Output the [X, Y] coordinate of the center of the cell containing the given text.  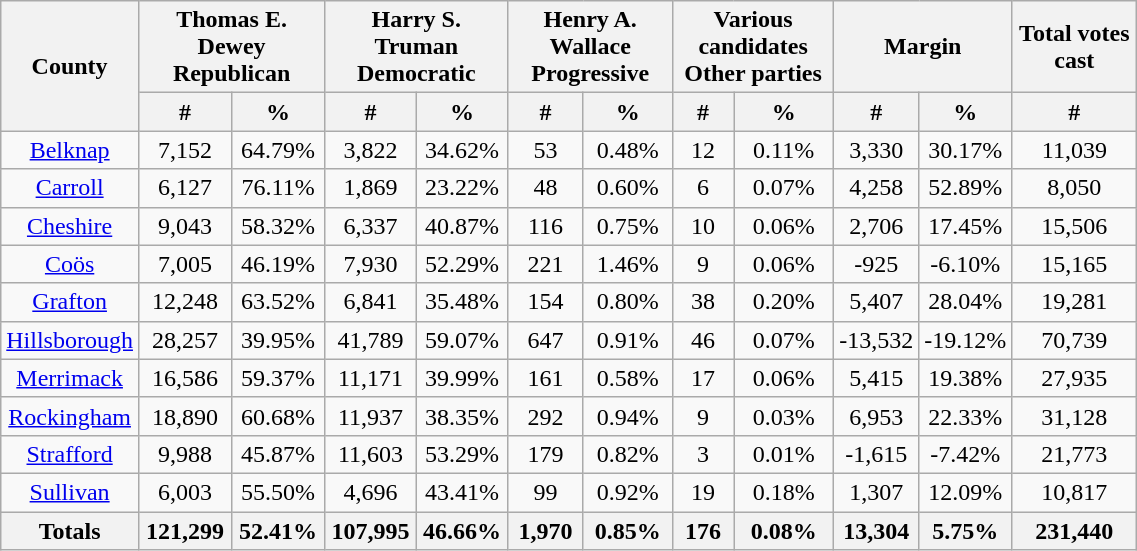
52.29% [462, 264]
-1,615 [876, 454]
52.41% [278, 531]
15,165 [1074, 264]
12,248 [184, 302]
8,050 [1074, 188]
76.11% [278, 188]
116 [546, 226]
46.66% [462, 531]
15,506 [1074, 226]
-19.12% [966, 340]
58.32% [278, 226]
6,003 [184, 492]
7,152 [184, 150]
0.20% [784, 302]
9,043 [184, 226]
23.22% [462, 188]
Strafford [70, 454]
0.91% [628, 340]
59.07% [462, 340]
19,281 [1074, 302]
5,407 [876, 302]
Henry A. WallaceProgressive [590, 47]
Carroll [70, 188]
11,937 [371, 416]
16,586 [184, 378]
41,789 [371, 340]
0.94% [628, 416]
292 [546, 416]
0.80% [628, 302]
48 [546, 188]
5.75% [966, 531]
154 [546, 302]
647 [546, 340]
17.45% [966, 226]
30.17% [966, 150]
-7.42% [966, 454]
Sullivan [70, 492]
0.60% [628, 188]
55.50% [278, 492]
0.82% [628, 454]
21,773 [1074, 454]
64.79% [278, 150]
19 [702, 492]
3,822 [371, 150]
-6.10% [966, 264]
121,299 [184, 531]
39.99% [462, 378]
County [70, 66]
6 [702, 188]
6,127 [184, 188]
6,337 [371, 226]
10 [702, 226]
11,603 [371, 454]
59.37% [278, 378]
0.03% [784, 416]
Grafton [70, 302]
Rockingham [70, 416]
Totals [70, 531]
40.87% [462, 226]
3 [702, 454]
28.04% [966, 302]
0.92% [628, 492]
53.29% [462, 454]
Harry S. TrumanDemocratic [416, 47]
6,953 [876, 416]
Thomas E. DeweyRepublican [231, 47]
0.11% [784, 150]
53 [546, 150]
6,841 [371, 302]
52.89% [966, 188]
4,696 [371, 492]
-13,532 [876, 340]
1,970 [546, 531]
4,258 [876, 188]
28,257 [184, 340]
11,039 [1074, 150]
3,330 [876, 150]
46 [702, 340]
0.08% [784, 531]
1.46% [628, 264]
18,890 [184, 416]
10,817 [1074, 492]
17 [702, 378]
45.87% [278, 454]
63.52% [278, 302]
38 [702, 302]
99 [546, 492]
2,706 [876, 226]
7,930 [371, 264]
9,988 [184, 454]
27,935 [1074, 378]
Merrimack [70, 378]
12.09% [966, 492]
7,005 [184, 264]
Hillsborough [70, 340]
39.95% [278, 340]
179 [546, 454]
1,307 [876, 492]
46.19% [278, 264]
43.41% [462, 492]
60.68% [278, 416]
0.48% [628, 150]
Total votes cast [1074, 47]
12 [702, 150]
0.18% [784, 492]
19.38% [966, 378]
221 [546, 264]
Belknap [70, 150]
70,739 [1074, 340]
31,128 [1074, 416]
22.33% [966, 416]
38.35% [462, 416]
Cheshire [70, 226]
0.01% [784, 454]
0.85% [628, 531]
13,304 [876, 531]
Margin [923, 47]
161 [546, 378]
-925 [876, 264]
0.75% [628, 226]
Various candidatesOther parties [752, 47]
1,869 [371, 188]
231,440 [1074, 531]
5,415 [876, 378]
0.58% [628, 378]
11,171 [371, 378]
107,995 [371, 531]
35.48% [462, 302]
Coös [70, 264]
176 [702, 531]
34.62% [462, 150]
